For the text-containing cell, return its midpoint in (x, y) coordinate format. 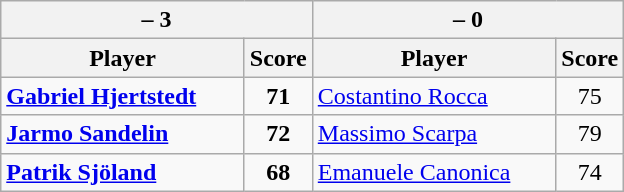
Massimo Scarpa (434, 134)
Emanuele Canonica (434, 172)
Costantino Rocca (434, 96)
Jarmo Sandelin (123, 134)
68 (278, 172)
Patrik Sjöland (123, 172)
75 (590, 96)
– 0 (468, 20)
72 (278, 134)
71 (278, 96)
– 3 (157, 20)
Gabriel Hjertstedt (123, 96)
74 (590, 172)
79 (590, 134)
